Provide the [x, y] coordinate of the cell's center where the given text is located.  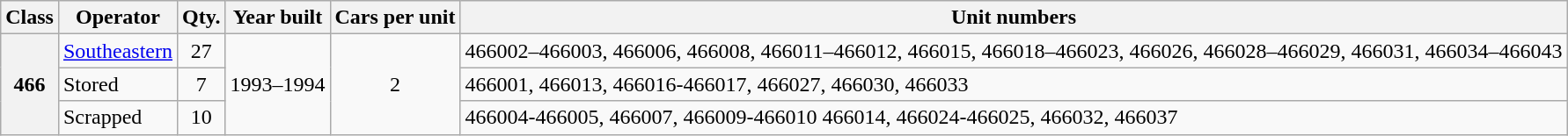
466 [30, 84]
27 [201, 51]
466001, 466013, 466016-466017, 466027, 466030, 466033 [1014, 84]
Year built [278, 18]
Class [30, 18]
Cars per unit [395, 18]
Southeastern [118, 51]
10 [201, 118]
Scrapped [118, 118]
2 [395, 84]
Operator [118, 18]
7 [201, 84]
Qty. [201, 18]
1993–1994 [278, 84]
466004-466005, 466007, 466009-466010 466014, 466024-466025, 466032, 466037 [1014, 118]
Unit numbers [1014, 18]
Stored [118, 84]
466002–466003, 466006, 466008, 466011–466012, 466015, 466018–466023, 466026, 466028–466029, 466031, 466034–466043 [1014, 51]
